Scan for the cell matching the given text and deliver its (x, y) coordinate at center. 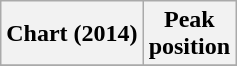
Chart (2014) (72, 34)
Peakposition (189, 34)
